Return [X, Y] of the center of cell containing provided text 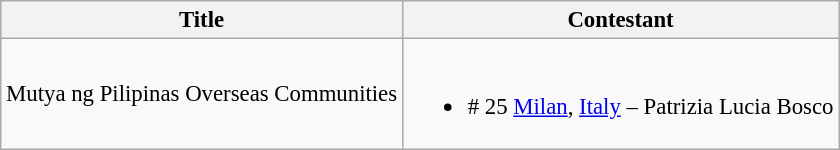
Contestant [620, 20]
Title [202, 20]
# 25 Milan, Italy – Patrizia Lucia Bosco [620, 94]
Mutya ng Pilipinas Overseas Communities [202, 94]
